Return the [x, y] coordinate for the center point of the cell that contains the specified text.  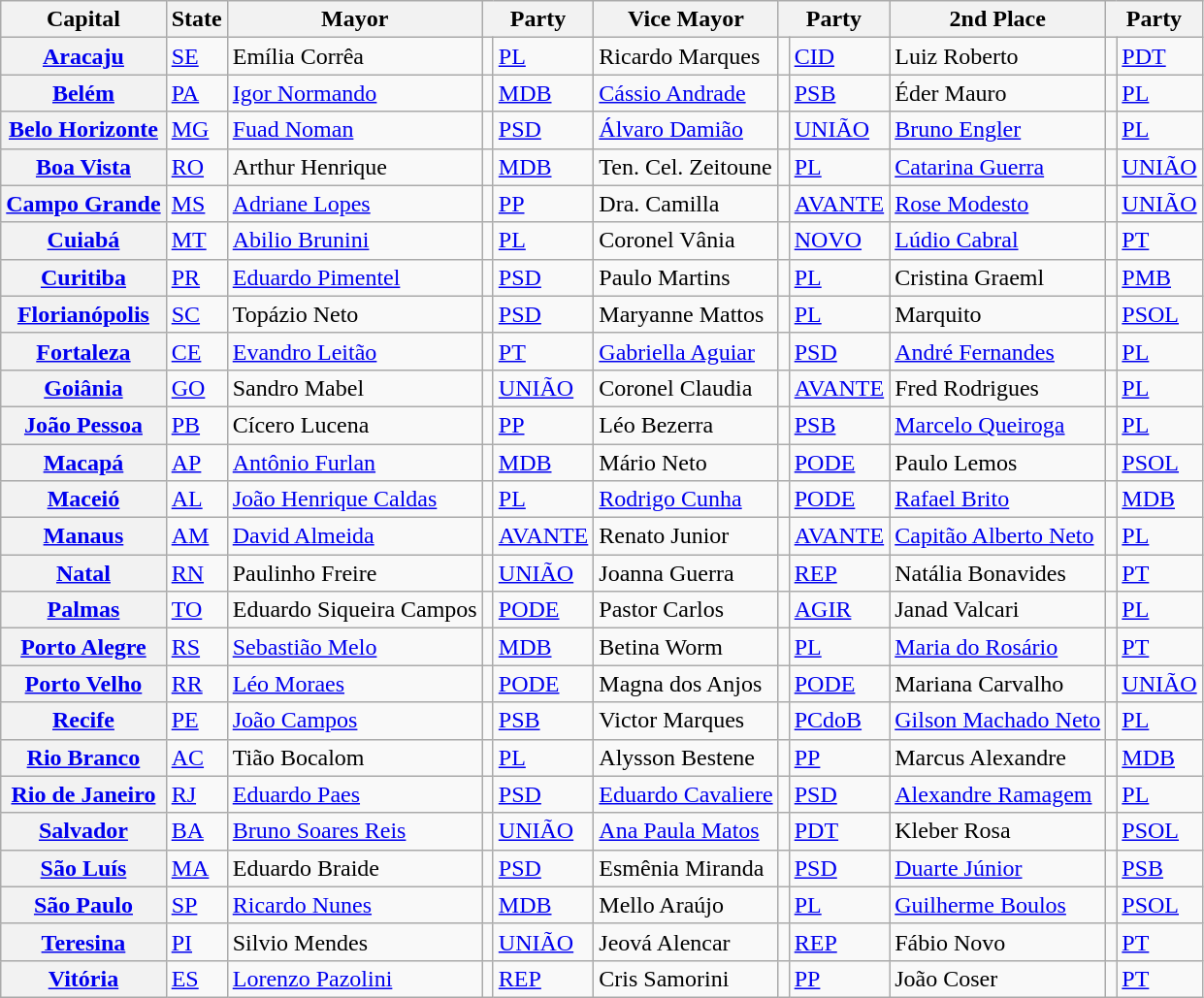
Paulo Martins [686, 277]
Gabriella Aguiar [686, 351]
Bruno Soares Reis [355, 831]
Eduardo Braide [355, 868]
Eduardo Pimentel [355, 277]
Cris Samorini [686, 979]
AM [196, 536]
Éder Mauro [997, 93]
Marcus Alexandre [997, 757]
NOVO [839, 241]
Álvaro Damião [686, 130]
Mayor [355, 19]
Silvio Mendes [355, 942]
Maryanne Mattos [686, 314]
Vitória [83, 979]
Campo Grande [83, 204]
Natal [83, 573]
Fortaleza [83, 351]
PA [196, 93]
Duarte Júnior [997, 868]
Topázio Neto [355, 314]
Léo Moraes [355, 684]
Jeová Alencar [686, 942]
São Luís [83, 868]
Janad Valcari [997, 610]
Alysson Bestene [686, 757]
PR [196, 277]
Lúdio Cabral [997, 241]
SE [196, 56]
Goiânia [83, 388]
Rose Modesto [997, 204]
Mello Araújo [686, 905]
Mário Neto [686, 463]
Fábio Novo [997, 942]
PCdoB [839, 721]
RN [196, 573]
SC [196, 314]
Kleber Rosa [997, 831]
Maceió [83, 499]
Evandro Leitão [355, 351]
Rio de Janeiro [83, 794]
Palmas [83, 610]
Porto Alegre [83, 647]
Ricardo Marques [686, 56]
Ana Paula Matos [686, 831]
Sebastião Melo [355, 647]
Rodrigo Cunha [686, 499]
GO [196, 388]
Teresina [83, 942]
Emília Corrêa [355, 56]
Aracaju [83, 56]
Sandro Mabel [355, 388]
RS [196, 647]
Belo Horizonte [83, 130]
Magna dos Anjos [686, 684]
AC [196, 757]
David Almeida [355, 536]
Dra. Camilla [686, 204]
Paulo Lemos [997, 463]
Cristina Graeml [997, 277]
PE [196, 721]
Coronel Claudia [686, 388]
Cícero Lucena [355, 425]
Eduardo Paes [355, 794]
Rio Branco [83, 757]
Adriane Lopes [355, 204]
Gilson Machado Neto [997, 721]
Alexandre Ramagem [997, 794]
MT [196, 241]
MG [196, 130]
TO [196, 610]
São Paulo [83, 905]
MS [196, 204]
RO [196, 167]
CID [839, 56]
Maria do Rosário [997, 647]
Catarina Guerra [997, 167]
Antônio Furlan [355, 463]
Bruno Engler [997, 130]
Macapá [83, 463]
Léo Bezerra [686, 425]
Joanna Guerra [686, 573]
AGIR [839, 610]
2nd Place [997, 19]
AL [196, 499]
Capital [83, 19]
Cássio Andrade [686, 93]
Fred Rodrigues [997, 388]
Renato Junior [686, 536]
Porto Velho [83, 684]
AP [196, 463]
MA [196, 868]
João Coser [997, 979]
CE [196, 351]
Pastor Carlos [686, 610]
Cuiabá [83, 241]
Marcelo Queiroga [997, 425]
Rafael Brito [997, 499]
Paulinho Freire [355, 573]
Fuad Noman [355, 130]
PB [196, 425]
Tião Bocalom [355, 757]
Betina Worm [686, 647]
Igor Normando [355, 93]
Ricardo Nunes [355, 905]
Boa Vista [83, 167]
Marquito [997, 314]
João Pessoa [83, 425]
Mariana Carvalho [997, 684]
Victor Marques [686, 721]
André Fernandes [997, 351]
Recife [83, 721]
RR [196, 684]
Belém [83, 93]
SP [196, 905]
RJ [196, 794]
Vice Mayor [686, 19]
Lorenzo Pazolini [355, 979]
Capitão Alberto Neto [997, 536]
Eduardo Cavaliere [686, 794]
State [196, 19]
Esmênia Miranda [686, 868]
Eduardo Siqueira Campos [355, 610]
BA [196, 831]
Guilherme Boulos [997, 905]
ES [196, 979]
Abilio Brunini [355, 241]
Coronel Vânia [686, 241]
PMB [1159, 277]
Luiz Roberto [997, 56]
Florianópolis [83, 314]
Manaus [83, 536]
PI [196, 942]
Curitiba [83, 277]
Salvador [83, 831]
Natália Bonavides [997, 573]
Ten. Cel. Zeitoune [686, 167]
Arthur Henrique [355, 167]
João Campos [355, 721]
João Henrique Caldas [355, 499]
